Search for the cell housing the specified text and yield its (x, y) center coordinate. 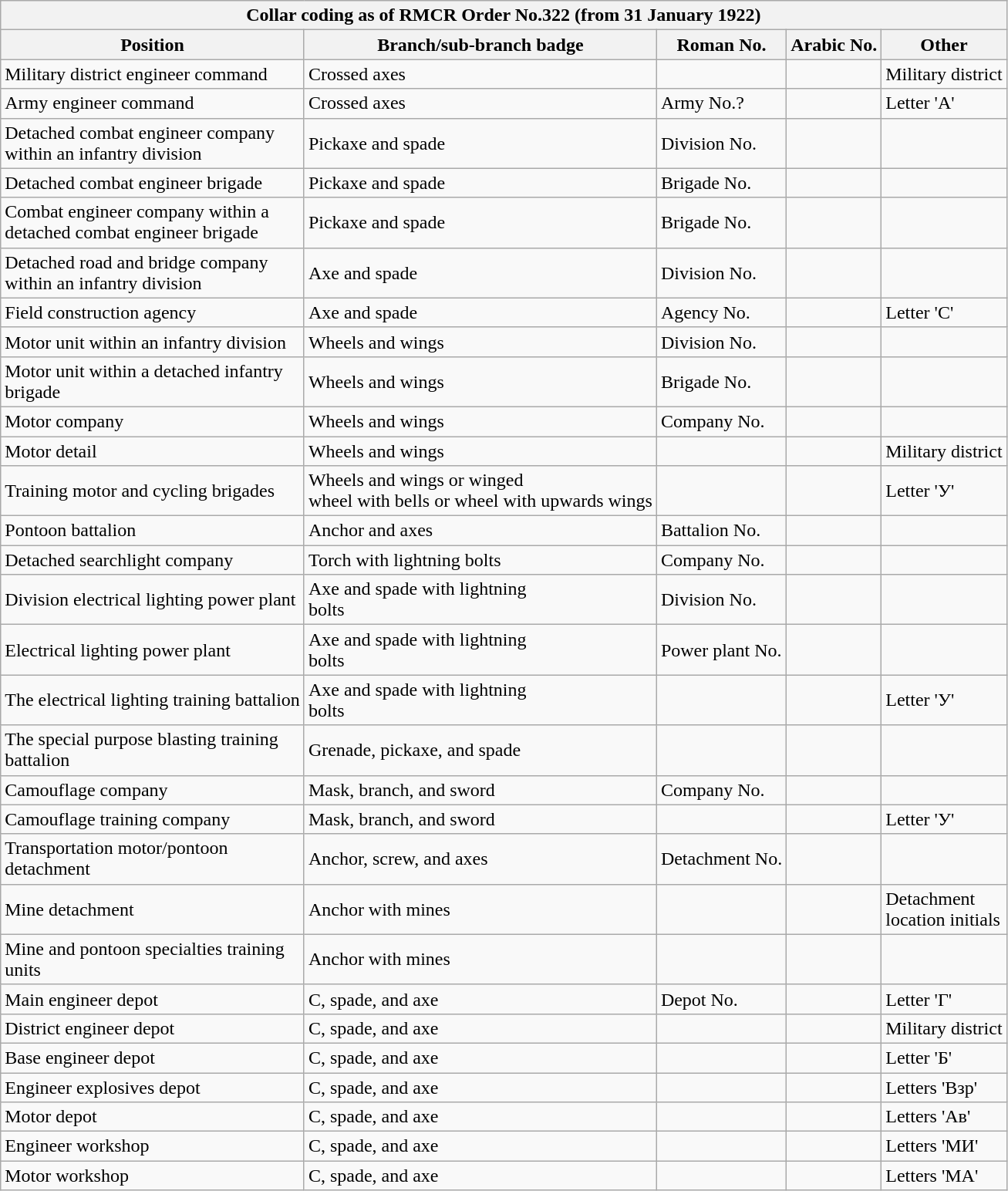
Letters 'МА' (944, 1176)
Military district engineer command (153, 74)
Anchor, screw, and axes (480, 859)
Letter 'Г' (944, 999)
Electrical lighting power plant (153, 649)
Depot No. (721, 999)
Motor company (153, 421)
Training motor and cycling brigades (153, 491)
Torch with lightning bolts (480, 560)
Motor unit within an infantry division (153, 342)
Collar coding as of RMCR Order No.322 (from 31 January 1922) (504, 15)
Engineer workshop (153, 1146)
Motor detail (153, 451)
The special purpose blasting trainingbattalion (153, 750)
Field construction agency (153, 312)
Motor workshop (153, 1176)
Anchor and axes (480, 531)
Other (944, 45)
Wheels and wings or wingedwheel with bells or wheel with upwards wings (480, 491)
Main engineer depot (153, 999)
Grenade, pickaxe, and spade (480, 750)
Mine detachment (153, 909)
Branch/sub-branch badge (480, 45)
Detached combat engineer companywithin an infantry division (153, 143)
Arabic No. (834, 45)
Position (153, 45)
Letter 'Б' (944, 1058)
The electrical lighting training battalion (153, 700)
Roman No. (721, 45)
Battalion No. (721, 531)
Detached searchlight company (153, 560)
Pontoon battalion (153, 531)
Motor depot (153, 1117)
Detached road and bridge companywithin an infantry division (153, 273)
Agency No. (721, 312)
Letters 'МИ' (944, 1146)
District engineer depot (153, 1028)
Combat engineer company within adetached combat engineer brigade (153, 222)
Army No.? (721, 103)
Detachmentlocation initials (944, 909)
Letter 'С' (944, 312)
Power plant No. (721, 649)
Motor unit within a detached infantrybrigade (153, 381)
Army engineer command (153, 103)
Division electrical lighting power plant (153, 600)
Letters 'Ав' (944, 1117)
Detached combat engineer brigade (153, 183)
Base engineer depot (153, 1058)
Mine and pontoon specialties trainingunits (153, 960)
Letters 'Взр' (944, 1087)
Camouflage company (153, 790)
Detachment No. (721, 859)
Letter 'А' (944, 103)
Engineer explosives depot (153, 1087)
Camouflage training company (153, 819)
Transportation motor/pontoondetachment (153, 859)
